Extract the (x, y) coordinate from the center of the cell holding the provided text.  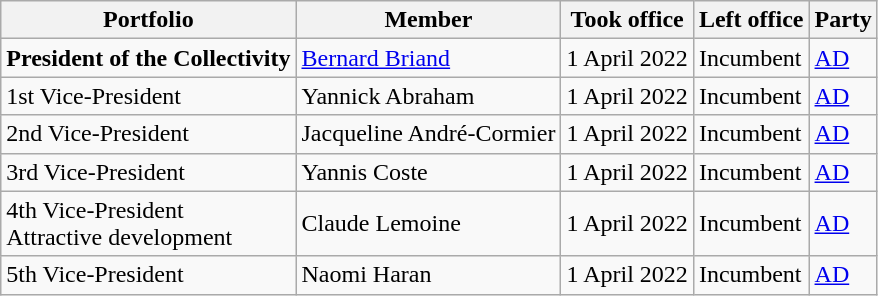
2nd Vice-President (148, 134)
Jacqueline André-Cormier (428, 134)
Yannis Coste (428, 172)
Took office (627, 20)
5th Vice-President (148, 275)
President of the Collectivity (148, 58)
3rd Vice-President (148, 172)
Yannick Abraham (428, 96)
Party (843, 20)
1st Vice-President (148, 96)
Naomi Haran (428, 275)
Bernard Briand (428, 58)
Portfolio (148, 20)
Member (428, 20)
Claude Lemoine (428, 224)
Left office (751, 20)
4th Vice-PresidentAttractive development (148, 224)
